Identify which cell holds the provided text, then report its [X, Y] central coordinate. 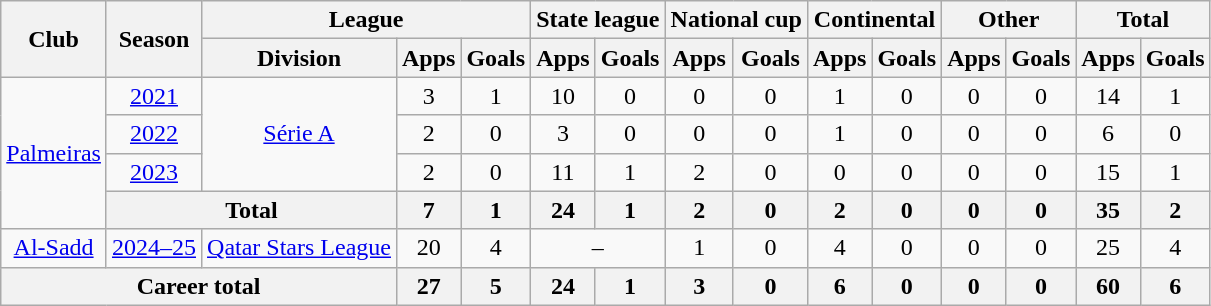
Career total [199, 286]
Other [1009, 20]
25 [1108, 248]
– [598, 248]
2023 [154, 172]
2022 [154, 134]
11 [563, 172]
Qatar Stars League [300, 248]
State league [598, 20]
Al-Sadd [54, 248]
7 [428, 210]
35 [1108, 210]
15 [1108, 172]
2024–25 [154, 248]
National cup [736, 20]
60 [1108, 286]
20 [428, 248]
2021 [154, 96]
Division [300, 58]
Club [54, 39]
Palmeiras [54, 153]
10 [563, 96]
Season [154, 39]
14 [1108, 96]
League [366, 20]
27 [428, 286]
5 [496, 286]
Continental [874, 20]
Série A [300, 134]
